Provide the (X, Y) coordinate of the cell's center where the given text is located.  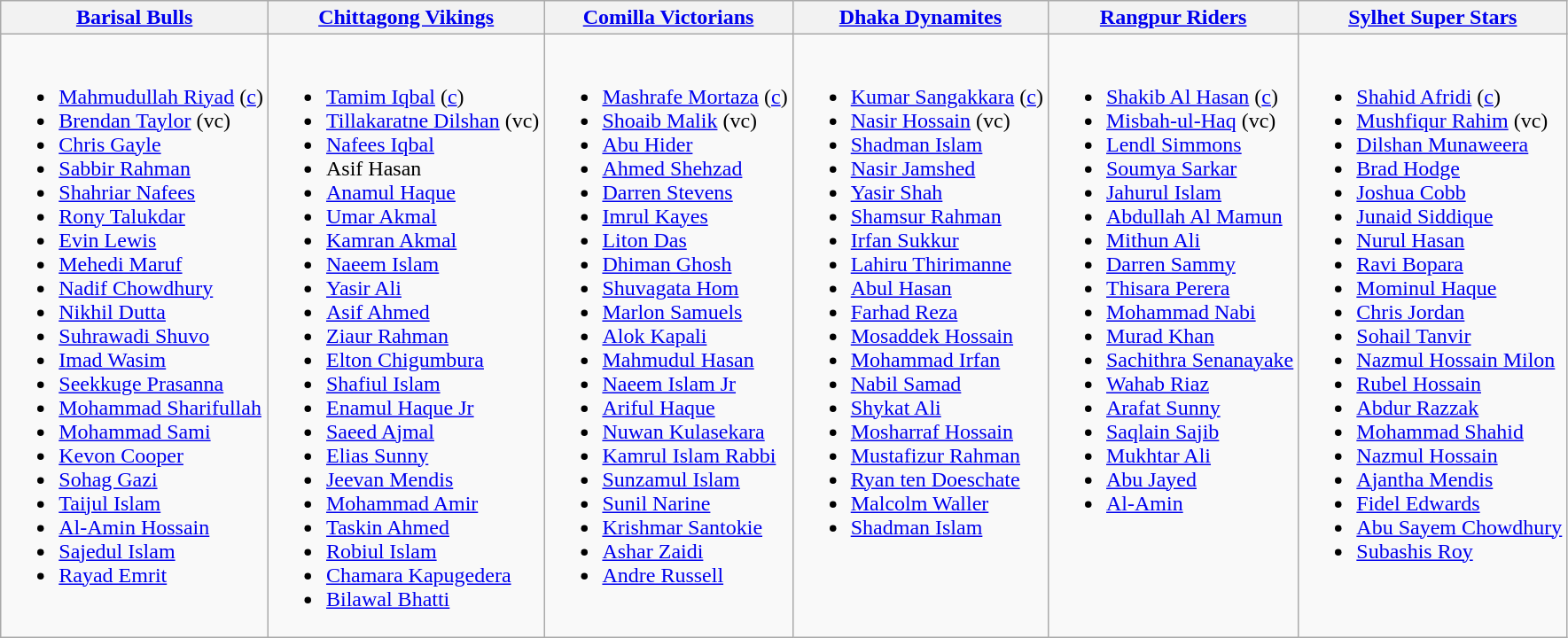
Comilla Victorians (668, 18)
Chittagong Vikings (406, 18)
Barisal Bulls (135, 18)
Dhaka Dynamites (920, 18)
Sylhet Super Stars (1432, 18)
Rangpur Riders (1173, 18)
